Return (X, Y) of the center of cell containing provided text 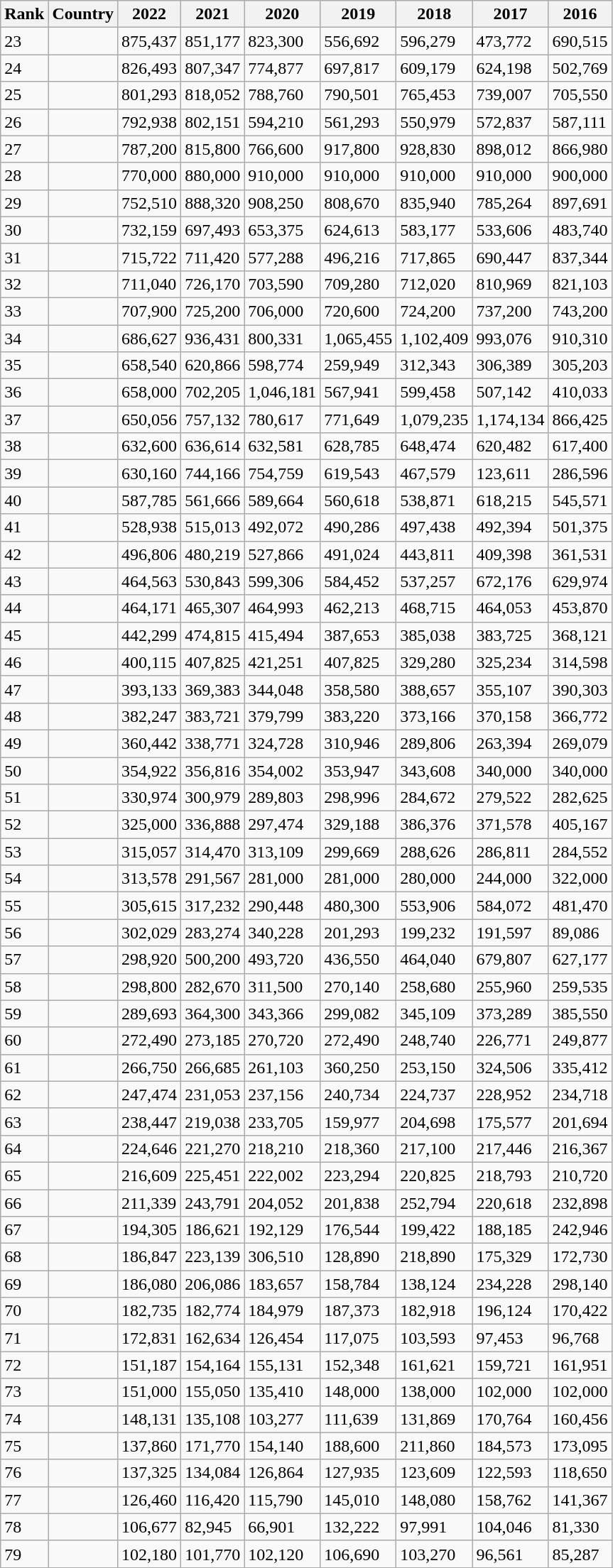
2021 (213, 14)
226,771 (510, 1041)
515,013 (213, 527)
122,593 (510, 1473)
182,918 (435, 1311)
900,000 (580, 176)
780,617 (283, 420)
690,515 (580, 41)
117,075 (358, 1338)
826,493 (149, 68)
175,329 (510, 1257)
388,657 (435, 689)
162,634 (213, 1338)
36 (24, 393)
481,470 (580, 906)
106,677 (149, 1527)
325,000 (149, 825)
82,945 (213, 1527)
358,580 (358, 689)
103,593 (435, 1338)
936,431 (213, 339)
243,791 (213, 1203)
624,198 (510, 68)
658,540 (149, 366)
880,000 (213, 176)
242,946 (580, 1230)
383,725 (510, 635)
237,156 (283, 1095)
835,940 (435, 203)
618,215 (510, 500)
928,830 (435, 149)
490,286 (358, 527)
222,002 (283, 1175)
30 (24, 230)
31 (24, 257)
126,864 (283, 1473)
151,187 (149, 1365)
360,250 (358, 1068)
102,180 (149, 1554)
290,448 (283, 906)
225,451 (213, 1175)
500,200 (213, 960)
567,941 (358, 393)
158,784 (358, 1284)
210,720 (580, 1175)
280,000 (435, 879)
291,567 (213, 879)
253,150 (435, 1068)
480,219 (213, 554)
289,803 (283, 798)
102,120 (283, 1554)
28 (24, 176)
353,947 (358, 770)
619,543 (358, 473)
266,685 (213, 1068)
599,306 (283, 581)
259,535 (580, 987)
56 (24, 933)
364,300 (213, 1014)
483,740 (580, 230)
821,103 (580, 284)
368,121 (580, 635)
216,609 (149, 1175)
289,806 (435, 743)
171,770 (213, 1446)
324,506 (510, 1068)
771,649 (358, 420)
126,460 (149, 1500)
743,200 (580, 311)
221,270 (213, 1148)
598,774 (283, 366)
282,670 (213, 987)
161,951 (580, 1365)
2020 (283, 14)
184,573 (510, 1446)
624,613 (358, 230)
218,360 (358, 1148)
338,771 (213, 743)
204,698 (435, 1122)
218,890 (435, 1257)
421,251 (283, 662)
790,501 (358, 95)
240,734 (358, 1095)
44 (24, 608)
298,920 (149, 960)
286,811 (510, 852)
211,339 (149, 1203)
158,762 (510, 1500)
537,257 (435, 581)
453,870 (580, 608)
726,170 (213, 284)
630,160 (149, 473)
252,794 (435, 1203)
393,133 (149, 689)
538,871 (435, 500)
354,002 (283, 770)
888,320 (213, 203)
501,375 (580, 527)
49 (24, 743)
792,938 (149, 122)
322,000 (580, 879)
283,274 (213, 933)
184,979 (283, 1311)
329,188 (358, 825)
917,800 (358, 149)
382,247 (149, 716)
311,500 (283, 987)
175,577 (510, 1122)
148,000 (358, 1392)
96,561 (510, 1554)
259,949 (358, 366)
154,164 (213, 1365)
492,072 (283, 527)
138,124 (435, 1284)
815,800 (213, 149)
1,065,455 (358, 339)
58 (24, 987)
244,000 (510, 879)
866,980 (580, 149)
64 (24, 1148)
40 (24, 500)
223,294 (358, 1175)
2017 (510, 14)
186,080 (149, 1284)
502,769 (580, 68)
436,550 (358, 960)
54 (24, 879)
497,438 (435, 527)
897,691 (580, 203)
385,038 (435, 635)
737,200 (510, 311)
186,621 (213, 1230)
53 (24, 852)
533,606 (510, 230)
908,250 (283, 203)
97,991 (435, 1527)
218,210 (283, 1148)
754,759 (283, 473)
808,670 (358, 203)
211,860 (435, 1446)
464,993 (283, 608)
752,510 (149, 203)
78 (24, 1527)
305,615 (149, 906)
103,277 (283, 1419)
1,079,235 (435, 420)
220,618 (510, 1203)
145,010 (358, 1500)
627,177 (580, 960)
507,142 (510, 393)
70 (24, 1311)
385,550 (580, 1014)
587,111 (580, 122)
71 (24, 1338)
658,000 (149, 393)
75 (24, 1446)
43 (24, 581)
199,422 (435, 1230)
587,785 (149, 500)
468,715 (435, 608)
77 (24, 1500)
711,040 (149, 284)
228,952 (510, 1095)
315,057 (149, 852)
739,007 (510, 95)
216,367 (580, 1148)
480,300 (358, 906)
176,544 (358, 1230)
373,289 (510, 1014)
648,474 (435, 446)
837,344 (580, 257)
703,590 (283, 284)
263,394 (510, 743)
134,084 (213, 1473)
875,437 (149, 41)
127,935 (358, 1473)
383,220 (358, 716)
324,728 (283, 743)
96,768 (580, 1338)
390,303 (580, 689)
155,131 (283, 1365)
270,720 (283, 1041)
617,400 (580, 446)
800,331 (283, 339)
224,737 (435, 1095)
609,179 (435, 68)
151,000 (149, 1392)
369,383 (213, 689)
Country (83, 14)
299,669 (358, 852)
81,330 (580, 1527)
279,522 (510, 798)
172,730 (580, 1257)
553,906 (435, 906)
201,694 (580, 1122)
317,232 (213, 906)
462,213 (358, 608)
561,293 (358, 122)
126,454 (283, 1338)
325,234 (510, 662)
155,050 (213, 1392)
137,860 (149, 1446)
97,453 (510, 1338)
314,598 (580, 662)
492,394 (510, 527)
405,167 (580, 825)
79 (24, 1554)
Rank (24, 14)
632,581 (283, 446)
583,177 (435, 230)
123,609 (435, 1473)
706,000 (283, 311)
410,033 (580, 393)
329,280 (435, 662)
288,626 (435, 852)
159,977 (358, 1122)
2018 (435, 14)
85,287 (580, 1554)
37 (24, 420)
62 (24, 1095)
343,366 (283, 1014)
132,222 (358, 1527)
27 (24, 149)
35 (24, 366)
26 (24, 122)
65 (24, 1175)
299,082 (358, 1014)
464,171 (149, 608)
370,158 (510, 716)
261,103 (283, 1068)
186,847 (149, 1257)
584,072 (510, 906)
443,811 (435, 554)
196,124 (510, 1311)
711,420 (213, 257)
34 (24, 339)
282,625 (580, 798)
32 (24, 284)
310,946 (358, 743)
61 (24, 1068)
373,166 (435, 716)
187,373 (358, 1311)
298,140 (580, 1284)
255,960 (510, 987)
284,672 (435, 798)
545,571 (580, 500)
69 (24, 1284)
993,076 (510, 339)
289,693 (149, 1014)
632,600 (149, 446)
33 (24, 311)
38 (24, 446)
1,174,134 (510, 420)
269,079 (580, 743)
248,740 (435, 1041)
103,270 (435, 1554)
550,979 (435, 122)
154,140 (283, 1446)
76 (24, 1473)
233,705 (283, 1122)
286,596 (580, 473)
297,474 (283, 825)
160,456 (580, 1419)
386,376 (435, 825)
312,343 (435, 366)
464,053 (510, 608)
1,102,409 (435, 339)
785,264 (510, 203)
128,890 (358, 1257)
116,420 (213, 1500)
42 (24, 554)
851,177 (213, 41)
55 (24, 906)
620,482 (510, 446)
725,200 (213, 311)
137,325 (149, 1473)
491,024 (358, 554)
810,969 (510, 284)
201,293 (358, 933)
188,185 (510, 1230)
629,974 (580, 581)
400,115 (149, 662)
270,140 (358, 987)
340,228 (283, 933)
306,510 (283, 1257)
45 (24, 635)
379,799 (283, 716)
302,029 (149, 933)
496,216 (358, 257)
717,865 (435, 257)
335,412 (580, 1068)
238,447 (149, 1122)
493,720 (283, 960)
765,453 (435, 95)
653,375 (283, 230)
131,869 (435, 1419)
594,210 (283, 122)
577,288 (283, 257)
589,664 (283, 500)
247,474 (149, 1095)
68 (24, 1257)
330,974 (149, 798)
223,139 (213, 1257)
697,493 (213, 230)
305,203 (580, 366)
473,772 (510, 41)
802,151 (213, 122)
724,200 (435, 311)
41 (24, 527)
409,398 (510, 554)
141,367 (580, 1500)
650,056 (149, 420)
67 (24, 1230)
50 (24, 770)
584,452 (358, 581)
51 (24, 798)
182,774 (213, 1311)
336,888 (213, 825)
387,653 (358, 635)
360,442 (149, 743)
709,280 (358, 284)
2019 (358, 14)
467,579 (435, 473)
89,086 (580, 933)
527,866 (283, 554)
46 (24, 662)
823,300 (283, 41)
284,552 (580, 852)
298,800 (149, 987)
313,109 (283, 852)
199,232 (435, 933)
217,446 (510, 1148)
218,793 (510, 1175)
474,815 (213, 635)
191,597 (510, 933)
152,348 (358, 1365)
314,470 (213, 852)
528,938 (149, 527)
898,012 (510, 149)
313,578 (149, 879)
66,901 (283, 1527)
556,692 (358, 41)
194,305 (149, 1230)
442,299 (149, 635)
757,132 (213, 420)
59 (24, 1014)
715,722 (149, 257)
48 (24, 716)
220,825 (435, 1175)
266,750 (149, 1068)
159,721 (510, 1365)
356,816 (213, 770)
599,458 (435, 393)
188,600 (358, 1446)
106,690 (358, 1554)
672,176 (510, 581)
415,494 (283, 635)
25 (24, 95)
161,621 (435, 1365)
1,046,181 (283, 393)
118,650 (580, 1473)
465,307 (213, 608)
135,108 (213, 1419)
690,447 (510, 257)
182,735 (149, 1311)
111,639 (358, 1419)
148,131 (149, 1419)
464,563 (149, 581)
732,159 (149, 230)
300,979 (213, 798)
148,080 (435, 1500)
705,550 (580, 95)
561,666 (213, 500)
766,600 (283, 149)
73 (24, 1392)
138,000 (435, 1392)
249,877 (580, 1041)
201,838 (358, 1203)
23 (24, 41)
366,772 (580, 716)
345,109 (435, 1014)
123,611 (510, 473)
2016 (580, 14)
702,205 (213, 393)
788,760 (283, 95)
774,877 (283, 68)
234,228 (510, 1284)
636,614 (213, 446)
866,425 (580, 420)
72 (24, 1365)
361,531 (580, 554)
744,166 (213, 473)
572,837 (510, 122)
354,922 (149, 770)
258,680 (435, 987)
2022 (149, 14)
910,310 (580, 339)
560,618 (358, 500)
101,770 (213, 1554)
60 (24, 1041)
29 (24, 203)
170,764 (510, 1419)
707,900 (149, 311)
801,293 (149, 95)
170,422 (580, 1311)
770,000 (149, 176)
807,347 (213, 68)
172,831 (149, 1338)
720,600 (358, 311)
343,608 (435, 770)
464,040 (435, 960)
39 (24, 473)
628,785 (358, 446)
697,817 (358, 68)
679,807 (510, 960)
204,052 (283, 1203)
306,389 (510, 366)
232,898 (580, 1203)
371,578 (510, 825)
219,038 (213, 1122)
620,866 (213, 366)
234,718 (580, 1095)
47 (24, 689)
192,129 (283, 1230)
66 (24, 1203)
530,843 (213, 581)
24 (24, 68)
224,646 (149, 1148)
104,046 (510, 1527)
135,410 (283, 1392)
52 (24, 825)
787,200 (149, 149)
74 (24, 1419)
596,279 (435, 41)
273,185 (213, 1041)
712,020 (435, 284)
298,996 (358, 798)
383,721 (213, 716)
217,100 (435, 1148)
63 (24, 1122)
183,657 (283, 1284)
231,053 (213, 1095)
818,052 (213, 95)
173,095 (580, 1446)
496,806 (149, 554)
344,048 (283, 689)
686,627 (149, 339)
57 (24, 960)
355,107 (510, 689)
115,790 (283, 1500)
206,086 (213, 1284)
